Return [x, y] of the center of cell containing provided text 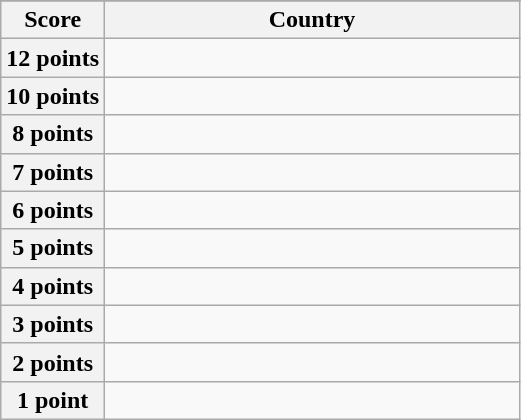
1 point [53, 400]
Country [312, 20]
2 points [53, 362]
4 points [53, 286]
8 points [53, 134]
7 points [53, 172]
Score [53, 20]
6 points [53, 210]
12 points [53, 58]
10 points [53, 96]
5 points [53, 248]
3 points [53, 324]
